Return the [X, Y] coordinate for the center point of the cell that contains the specified text.  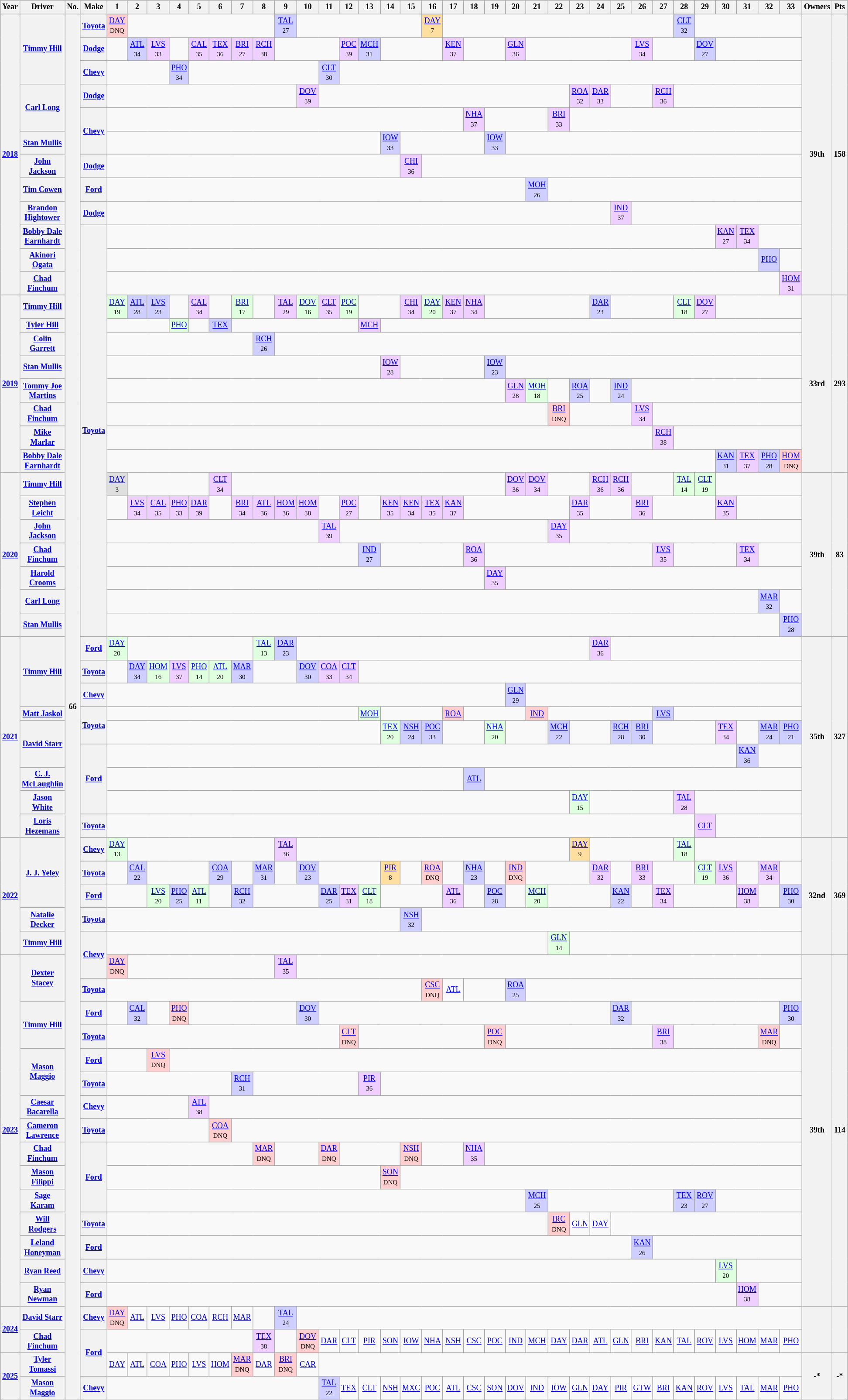
2024 [10, 1329]
Ryan Reed [42, 1271]
LVS36 [726, 873]
MAR24 [769, 732]
DARDNQ [329, 1154]
Harold Crooms [42, 578]
DAY3 [117, 484]
Tyler Hill [42, 326]
DOV23 [308, 873]
22 [559, 7]
MAR32 [769, 601]
KAN26 [642, 1248]
J. J. Yeley [42, 873]
KAN31 [726, 461]
BRI17 [242, 307]
ROV27 [705, 1201]
MXC [411, 1388]
TEX36 [220, 49]
2025 [10, 1376]
ATL20 [220, 672]
DOV [516, 1388]
27 [663, 7]
MCH20 [537, 896]
19 [495, 7]
33 [791, 7]
ATL28 [137, 307]
ATL11 [199, 896]
ROADNQ [432, 873]
5 [199, 7]
NSHDNQ [411, 1154]
Cameron Lawrence [42, 1130]
CAL32 [137, 1013]
KEN35 [390, 508]
HOM16 [158, 672]
MOH26 [537, 190]
Year [10, 7]
8 [264, 7]
CLT30 [329, 72]
IND27 [369, 555]
Ryan Newman [42, 1294]
DOVDNQ [308, 1341]
KAN37 [453, 508]
LVS35 [663, 555]
LVS33 [158, 49]
NSH24 [411, 732]
31 [748, 7]
25 [621, 7]
GLN28 [516, 391]
MAR34 [769, 873]
Stephen Leicht [42, 508]
16 [432, 7]
TEX31 [349, 896]
Loris Hezemans [42, 826]
PHODNQ [179, 1013]
35th [817, 738]
PHO33 [179, 508]
MOH18 [537, 391]
TAL18 [684, 849]
BRI30 [642, 732]
MAR30 [242, 672]
3 [158, 7]
ROA [453, 714]
CLTDNQ [349, 1036]
IOW28 [390, 367]
ROA32 [580, 96]
Will Rodgers [42, 1224]
DOV36 [516, 484]
4 [179, 7]
CSCDNQ [432, 990]
11 [329, 7]
7 [242, 7]
DAY13 [117, 849]
CLT32 [684, 26]
KAN35 [726, 508]
PHO21 [791, 732]
23 [580, 7]
CAL22 [137, 873]
13 [369, 7]
66 [72, 707]
Tim Cowen [42, 190]
Driver [42, 7]
Pts [840, 7]
NHA34 [474, 307]
33rd [817, 384]
17 [453, 7]
2 [137, 7]
PHO34 [179, 72]
6 [220, 7]
IND24 [621, 391]
TAL27 [286, 26]
28 [684, 7]
369 [840, 896]
29 [705, 7]
83 [840, 555]
327 [840, 738]
KAN27 [726, 237]
RCH [220, 1318]
Tommy Joe Martins [42, 391]
10 [308, 7]
TAL14 [684, 484]
TEX38 [264, 1341]
NHA23 [474, 873]
Sage Karam [42, 1201]
POC39 [349, 49]
TEX37 [748, 461]
TAL29 [286, 307]
HOMDNQ [791, 461]
RCH32 [242, 896]
ATL38 [199, 1107]
NHA [432, 1341]
PHO14 [199, 672]
SONDNQ [390, 1177]
15 [411, 7]
12 [349, 7]
NHA20 [495, 732]
TEX23 [684, 1201]
GLN36 [516, 49]
Leland Honeyman [42, 1248]
TEX20 [390, 732]
BRI36 [642, 508]
DAR25 [329, 896]
Natalie Decker [42, 920]
Mason Filippi [42, 1177]
PIR36 [369, 1084]
DAR36 [600, 649]
MAR31 [264, 873]
PHO25 [179, 896]
TAL22 [329, 1388]
TEX35 [432, 508]
Akinori Ogata [42, 260]
TAL39 [329, 531]
POC28 [495, 896]
32nd [817, 896]
HOM36 [286, 508]
INDDNQ [516, 873]
POC19 [349, 307]
RCH28 [621, 732]
ATL34 [137, 49]
293 [840, 384]
TAL24 [286, 1318]
DAY9 [580, 849]
CLT35 [329, 307]
KAN22 [621, 896]
MOH [369, 714]
21 [537, 7]
Matt Jaskol [42, 714]
DAY15 [580, 803]
PIR8 [390, 873]
ROA36 [474, 555]
COADNQ [220, 1130]
BRI27 [242, 49]
RCH31 [242, 1084]
DAY34 [137, 672]
IRCDNQ [559, 1224]
DAY19 [117, 307]
GTW [642, 1388]
Caesar Bacarella [42, 1107]
32 [769, 7]
COA33 [329, 672]
DOV34 [537, 484]
BRI38 [663, 1036]
DAR39 [199, 508]
MCH25 [537, 1201]
POC33 [432, 732]
LVSDNQ [158, 1060]
Jason White [42, 803]
DAY7 [432, 26]
KAN36 [748, 755]
2023 [10, 1130]
2022 [10, 896]
CAR [308, 1365]
COA29 [220, 873]
NHA35 [474, 1154]
18 [474, 7]
Mike Marlar [42, 438]
114 [840, 1130]
RCH26 [264, 344]
24 [600, 7]
DAR33 [600, 96]
Dexter Stacey [42, 978]
CHI36 [411, 166]
Tyler Tomassi [42, 1365]
MCH22 [559, 732]
NHA37 [474, 120]
2019 [10, 384]
TAL36 [286, 849]
GLN 14 [559, 943]
KEN34 [411, 508]
POCDNQ [495, 1036]
158 [840, 154]
30 [726, 7]
MCH31 [369, 49]
1 [117, 7]
IOW23 [495, 367]
DOV16 [308, 307]
POC27 [349, 508]
14 [390, 7]
GLN29 [516, 695]
TAL13 [264, 649]
C. J. McLaughlin [42, 779]
No. [72, 7]
Owners [817, 7]
Brandon Hightower [42, 213]
26 [642, 7]
TAL28 [684, 803]
9 [286, 7]
CHI34 [411, 307]
DOV39 [308, 96]
IND37 [621, 213]
BRI34 [242, 508]
2020 [10, 555]
NSH32 [411, 920]
2021 [10, 738]
2018 [10, 154]
Make [93, 7]
LVS37 [179, 672]
20 [516, 7]
DAR35 [580, 508]
Colin Garrett [42, 344]
CAL34 [199, 307]
TAL35 [286, 966]
LVS23 [158, 307]
HOM31 [791, 283]
